For the text-containing cell, return its midpoint in (X, Y) coordinate format. 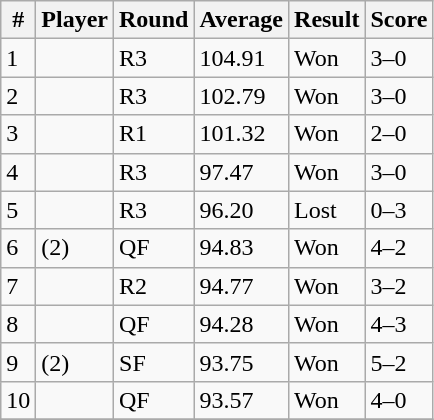
2 (18, 96)
Round (154, 20)
0–3 (399, 210)
4–0 (399, 400)
Score (399, 20)
5–2 (399, 362)
# (18, 20)
9 (18, 362)
93.57 (242, 400)
Average (242, 20)
R2 (154, 286)
Player (75, 20)
Lost (327, 210)
6 (18, 248)
5 (18, 210)
4–2 (399, 248)
1 (18, 58)
104.91 (242, 58)
2–0 (399, 134)
8 (18, 324)
97.47 (242, 172)
7 (18, 286)
101.32 (242, 134)
96.20 (242, 210)
94.77 (242, 286)
94.28 (242, 324)
4–3 (399, 324)
10 (18, 400)
3 (18, 134)
4 (18, 172)
Result (327, 20)
94.83 (242, 248)
R1 (154, 134)
SF (154, 362)
102.79 (242, 96)
93.75 (242, 362)
3–2 (399, 286)
